Extract the [X, Y] coordinate from the center of the cell holding the provided text.  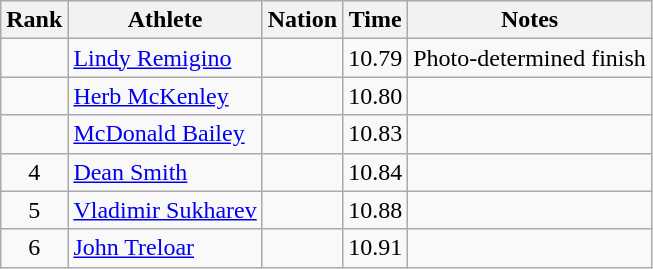
Notes [530, 20]
Time [376, 20]
10.91 [376, 248]
Athlete [165, 20]
Lindy Remigino [165, 58]
Herb McKenley [165, 96]
4 [34, 172]
10.83 [376, 134]
Dean Smith [165, 172]
10.84 [376, 172]
6 [34, 248]
Vladimir Sukharev [165, 210]
10.79 [376, 58]
Rank [34, 20]
John Treloar [165, 248]
10.88 [376, 210]
10.80 [376, 96]
Photo-determined finish [530, 58]
5 [34, 210]
McDonald Bailey [165, 134]
Nation [302, 20]
